Search for the cell housing the specified text and yield its (X, Y) center coordinate. 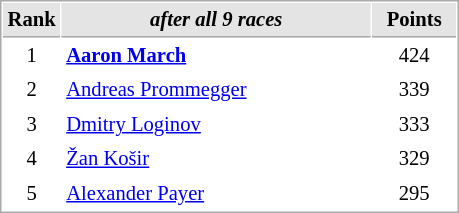
Dmitry Loginov (216, 124)
5 (32, 194)
1 (32, 56)
329 (414, 158)
Žan Košir (216, 158)
333 (414, 124)
Andreas Prommegger (216, 90)
424 (414, 56)
Aaron March (216, 56)
Points (414, 20)
295 (414, 194)
4 (32, 158)
339 (414, 90)
after all 9 races (216, 20)
3 (32, 124)
Rank (32, 20)
Alexander Payer (216, 194)
2 (32, 90)
